Detect which cell encompasses the target text, then output its [X, Y] center coordinate. 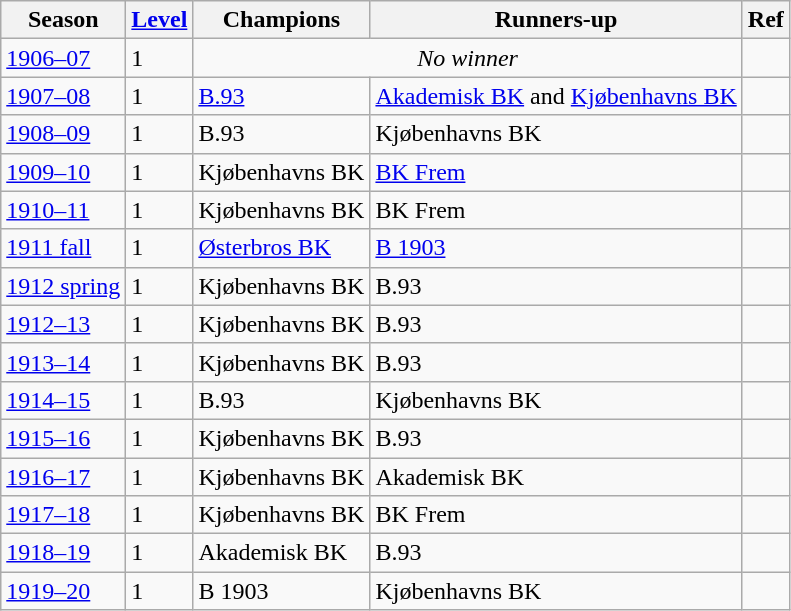
1916–17 [64, 477]
1913–14 [64, 362]
Østerbros BK [282, 248]
Champions [282, 20]
1908–09 [64, 134]
1906–07 [64, 58]
Ref [766, 20]
1910–11 [64, 210]
1917–18 [64, 515]
1914–15 [64, 400]
1911 fall [64, 248]
Season [64, 20]
1915–16 [64, 438]
1919–20 [64, 591]
1907–08 [64, 96]
1918–19 [64, 553]
1909–10 [64, 172]
No winner [468, 58]
Runners-up [556, 20]
1912 spring [64, 286]
1912–13 [64, 324]
Akademisk BK and Kjøbenhavns BK [556, 96]
Level [160, 20]
